Find where the given text appears and provide that cell's center as [x, y] coordinate. 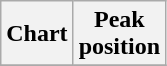
Peakposition [119, 34]
Chart [37, 34]
